Locate the cell with the specified text and output its (X, Y) center coordinate. 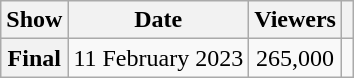
11 February 2023 (158, 58)
Final (34, 58)
Show (34, 20)
Viewers (296, 20)
Date (158, 20)
265,000 (296, 58)
